Scan for the cell matching the given text and deliver its [X, Y] coordinate at center. 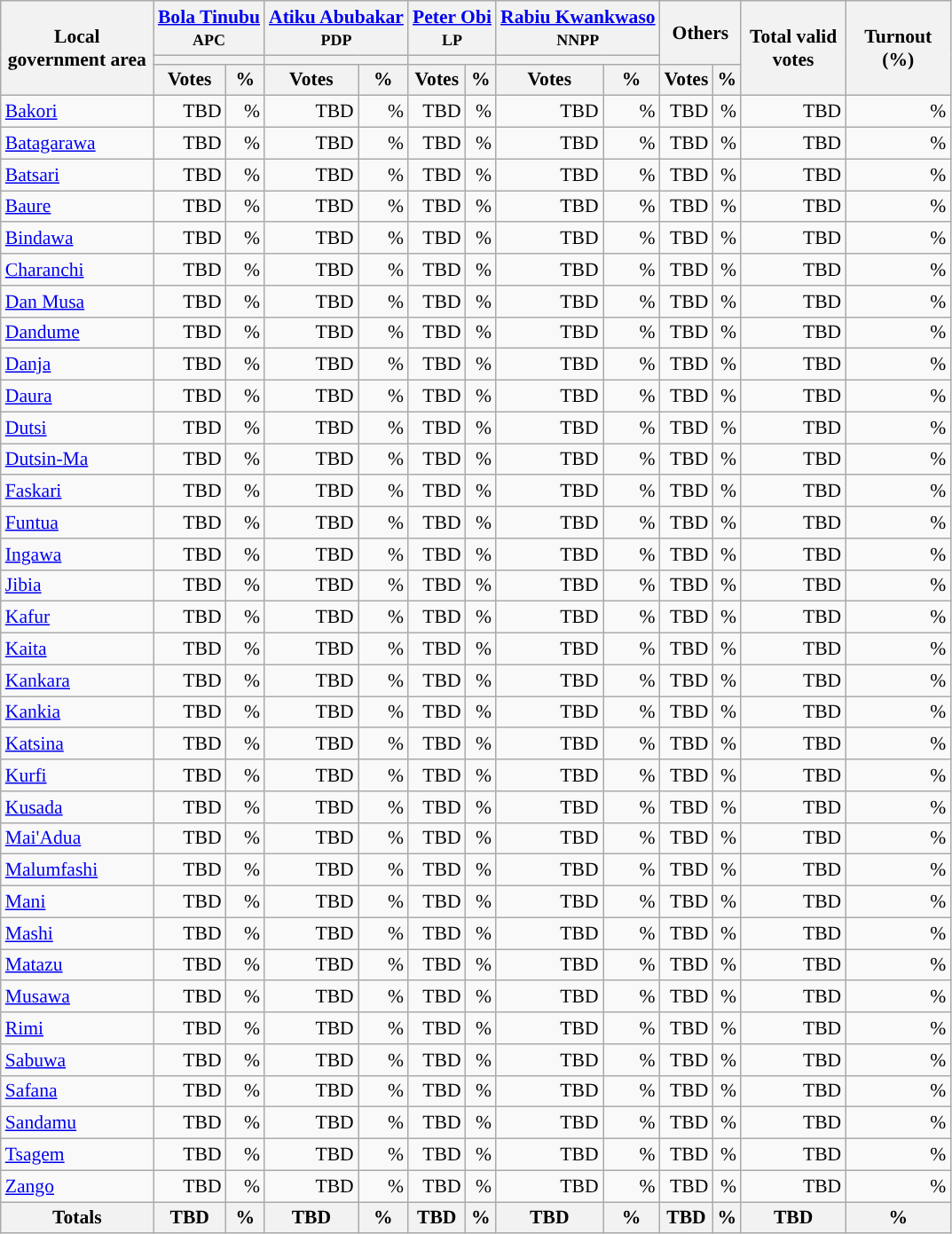
Bola TinubuAPC [209, 28]
Peter ObiLP [452, 28]
Funtua [77, 523]
Dan Musa [77, 302]
Rimi [77, 1028]
Safana [77, 1091]
Kusada [77, 807]
Musawa [77, 997]
Kankara [77, 680]
Daura [77, 397]
Kaita [77, 649]
Jibia [77, 586]
Bindawa [77, 239]
Total valid votes [793, 48]
Atiku AbubakarPDP [336, 28]
Dandume [77, 333]
Sabuwa [77, 1060]
Rabiu KwankwasoNNPP [578, 28]
Mashi [77, 933]
Dutsin-Ma [77, 460]
Local government area [77, 48]
Turnout (%) [898, 48]
Baure [77, 207]
Batsari [77, 175]
Kurfi [77, 775]
Mai'Adua [77, 838]
Charanchi [77, 270]
Sandamu [77, 1123]
Kafur [77, 617]
Batagarawa [77, 144]
Others [701, 32]
Tsagem [77, 1155]
Dutsi [77, 428]
Bakori [77, 112]
Malumfashi [77, 870]
Katsina [77, 744]
Ingawa [77, 554]
Totals [77, 1218]
Faskari [77, 491]
Matazu [77, 965]
Kankia [77, 712]
Danja [77, 365]
Mani [77, 902]
Zango [77, 1186]
